Output the (X, Y) coordinate of the center of the cell containing the given text.  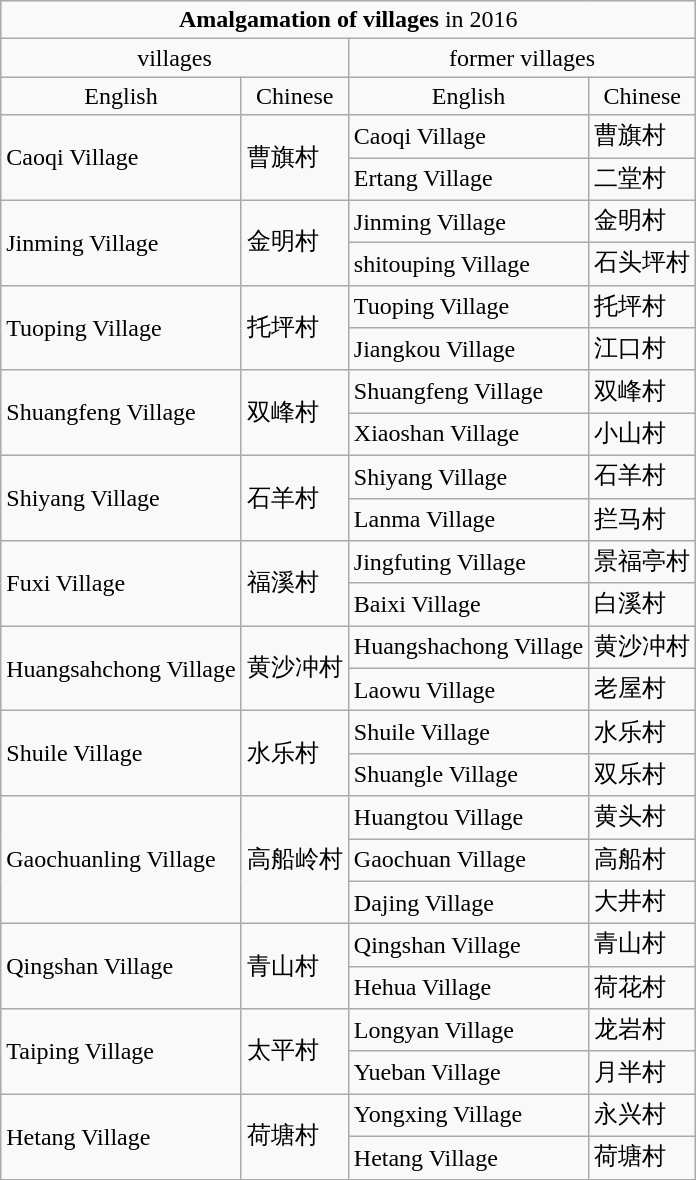
villages (175, 58)
Hehua Village (468, 988)
二堂村 (642, 180)
双乐村 (642, 774)
太平村 (294, 1052)
Huangsahchong Village (121, 668)
Laowu Village (468, 690)
Baixi Village (468, 604)
Yueban Village (468, 1072)
shitouping Village (468, 264)
Lanma Village (468, 520)
Ertang Village (468, 180)
高船岭村 (294, 860)
former villages (522, 58)
景福亭村 (642, 562)
石头坪村 (642, 264)
老屋村 (642, 690)
高船村 (642, 860)
Fuxi Village (121, 584)
Taiping Village (121, 1052)
龙岩村 (642, 1030)
Huangshachong Village (468, 648)
黄头村 (642, 818)
江口村 (642, 350)
大井村 (642, 902)
Amalgamation of villages in 2016 (348, 20)
拦马村 (642, 520)
永兴村 (642, 1116)
Xiaoshan Village (468, 434)
小山村 (642, 434)
Gaochuanling Village (121, 860)
Shuangle Village (468, 774)
福溪村 (294, 584)
白溪村 (642, 604)
Jiangkou Village (468, 350)
Huangtou Village (468, 818)
Gaochuan Village (468, 860)
荷花村 (642, 988)
月半村 (642, 1072)
Dajing Village (468, 902)
Longyan Village (468, 1030)
Yongxing Village (468, 1116)
Jingfuting Village (468, 562)
